For the text-containing cell, return its midpoint in (x, y) coordinate format. 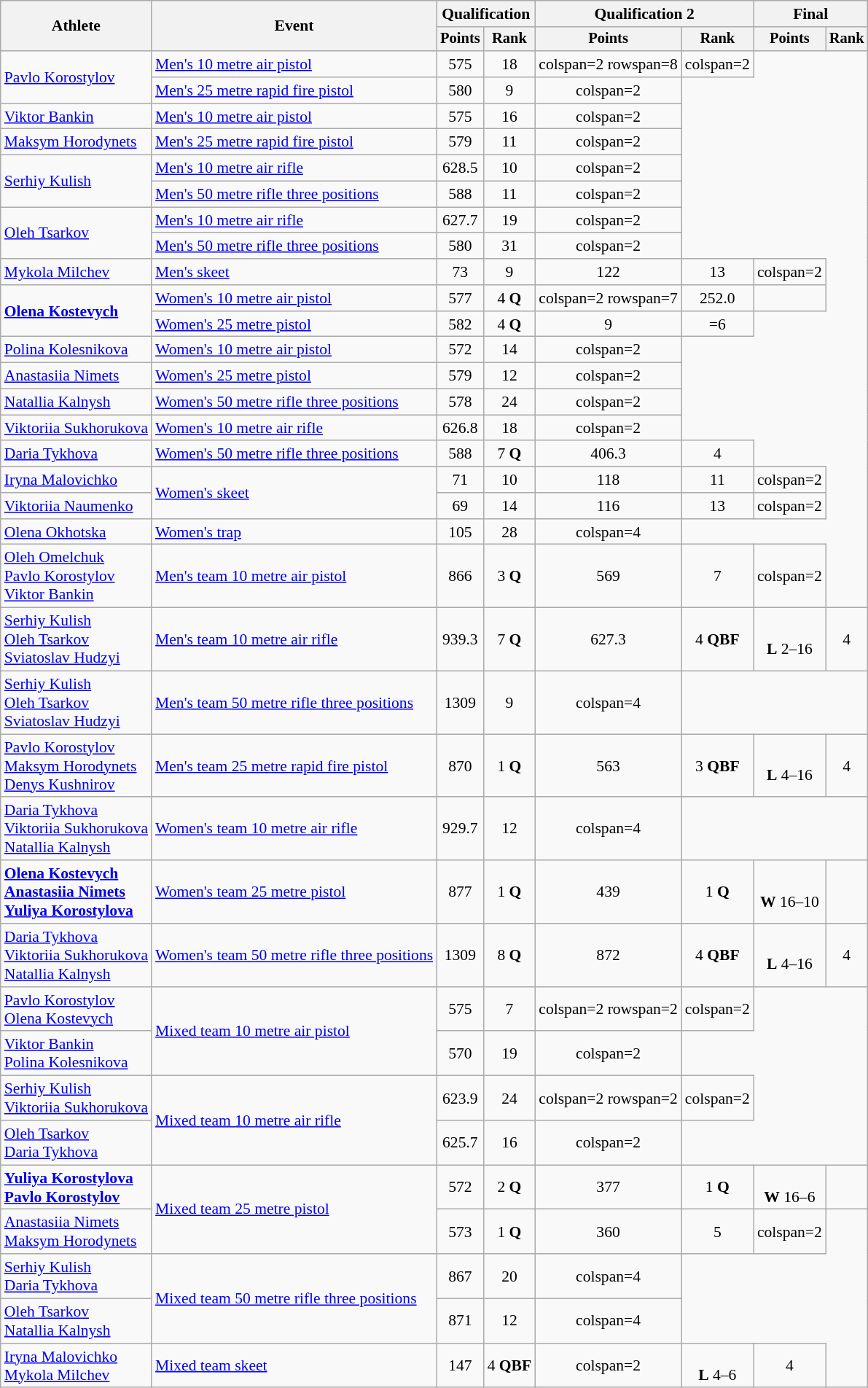
570 (460, 1054)
582 (460, 324)
626.8 (460, 428)
Serhiy KulishDaria Tykhova (76, 1276)
L 4–6 (717, 1366)
Women's team 25 metre pistol (294, 892)
Oleh Tsarkov (76, 233)
870 (460, 765)
577 (460, 298)
252.0 (717, 298)
Event (294, 26)
Daria Tykhova (76, 454)
627.3 (608, 640)
Men's team 50 metre rifle three positions (294, 703)
623.9 (460, 1098)
116 (608, 506)
Anastasiia NimetsMaksym Horodynets (76, 1232)
2 Q (510, 1187)
Oleh OmelchukPavlo KorostylovViktor Bankin (76, 576)
Maksym Horodynets (76, 142)
Anastasiia Nimets (76, 376)
Oleh TsarkovDaria Tykhova (76, 1143)
867 (460, 1276)
Serhiy Kulish (76, 181)
Natallia Kalnysh (76, 402)
Women's team 50 metre rifle three positions (294, 955)
Viktor Bankin (76, 117)
Athlete (76, 26)
Iryna MalovichkoMykola Milchev (76, 1366)
W 16–6 (790, 1187)
69 (460, 506)
122 (608, 272)
Mixed team 10 metre air rifle (294, 1120)
Yuliya KorostylovaPavlo Korostylov (76, 1187)
W 16–10 (790, 892)
877 (460, 892)
Men's team 10 metre air pistol (294, 576)
Viktoriia Sukhorukova (76, 428)
Viktor BankinPolina Kolesnikova (76, 1054)
Serhiy KulishViktoriia Sukhorukova (76, 1098)
Women's team 10 metre air rifle (294, 830)
Oleh TsarkovNatallia Kalnysh (76, 1321)
Iryna Malovichko (76, 480)
L 2–16 (790, 640)
31 (510, 246)
563 (608, 765)
866 (460, 576)
377 (608, 1187)
360 (608, 1232)
Qualification (485, 14)
578 (460, 402)
939.3 (460, 640)
Pavlo KorostylovOlena Kostevych (76, 1009)
Women's skeet (294, 493)
Olena KostevychAnastasiia NimetsYuliya Korostylova (76, 892)
Mixed team 25 metre pistol (294, 1209)
73 (460, 272)
439 (608, 892)
Olena Kostevych (76, 311)
628.5 (460, 168)
5 (717, 1232)
Polina Kolesnikova (76, 350)
118 (608, 480)
929.7 (460, 830)
Mykola Milchev (76, 272)
3 QBF (717, 765)
20 (510, 1276)
105 (460, 532)
569 (608, 576)
Pavlo KorostylovMaksym HorodynetsDenys Kushnirov (76, 765)
Mixed team 10 metre air pistol (294, 1032)
406.3 (608, 454)
Men's skeet (294, 272)
Mixed team 50 metre rifle three positions (294, 1298)
Mixed team skeet (294, 1366)
872 (608, 955)
627.7 (460, 220)
3 Q (510, 576)
colspan=2 rowspan=8 (608, 64)
28 (510, 532)
Qualification 2 (644, 14)
71 (460, 480)
Olena Okhotska (76, 532)
8 Q (510, 955)
625.7 (460, 1143)
Women's trap (294, 532)
Viktoriia Naumenko (76, 506)
Final (810, 14)
Pavlo Korostylov (76, 77)
573 (460, 1232)
colspan=2 rowspan=7 (608, 298)
871 (460, 1321)
=6 (717, 324)
Men's team 25 metre rapid fire pistol (294, 765)
Men's team 10 metre air rifle (294, 640)
147 (460, 1366)
Women's 10 metre air rifle (294, 428)
